Return [x, y] of the center of cell containing provided text 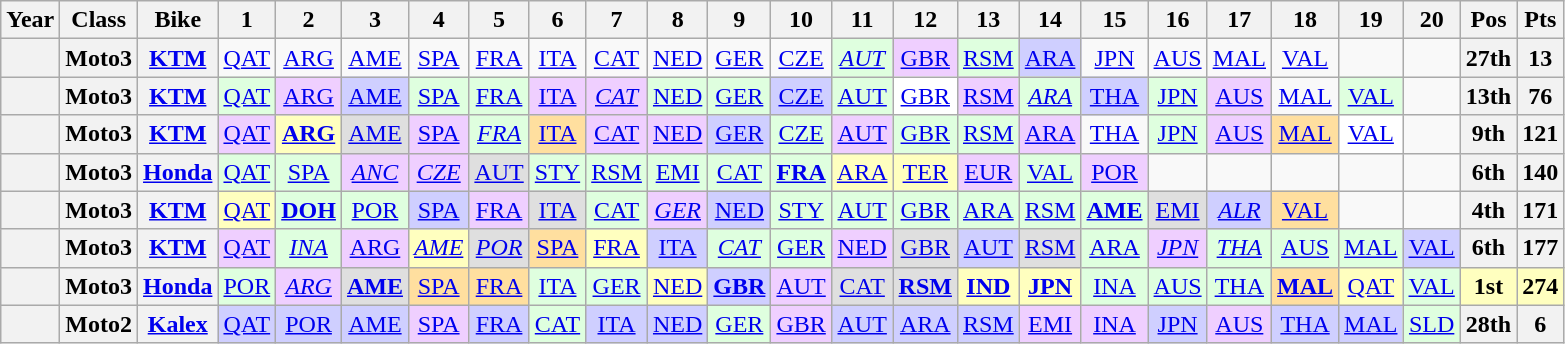
5 [499, 20]
Moto2 [99, 324]
EUR [988, 172]
4 [438, 20]
18 [1306, 20]
Class [99, 20]
TER [925, 172]
140 [1540, 172]
8 [677, 20]
Pos [1488, 20]
17 [1239, 20]
19 [1371, 20]
274 [1540, 286]
171 [1540, 210]
SLD [1432, 324]
1 [247, 20]
20 [1432, 20]
16 [1178, 20]
1st [1488, 286]
15 [1114, 20]
13th [1488, 96]
9th [1488, 134]
2 [309, 20]
177 [1540, 248]
27th [1488, 58]
ANC [374, 172]
9 [740, 20]
11 [862, 20]
7 [617, 20]
4th [1488, 210]
Year [30, 20]
10 [801, 20]
3 [374, 20]
12 [925, 20]
121 [1540, 134]
DOH [309, 210]
28th [1488, 324]
IND [988, 286]
14 [1050, 20]
Pts [1540, 20]
Bike [178, 20]
76 [1540, 96]
ALR [1239, 210]
Kalex [178, 324]
